Search for the cell housing the specified text and yield its (X, Y) center coordinate. 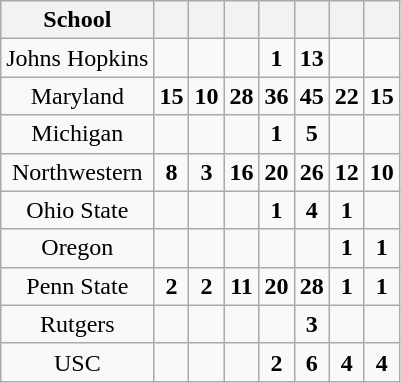
36 (276, 96)
School (78, 20)
12 (346, 172)
26 (312, 172)
13 (312, 58)
8 (172, 172)
22 (346, 96)
Rutgers (78, 324)
Michigan (78, 134)
Penn State (78, 286)
Ohio State (78, 210)
Maryland (78, 96)
Johns Hopkins (78, 58)
16 (242, 172)
Oregon (78, 248)
45 (312, 96)
6 (312, 362)
USC (78, 362)
5 (312, 134)
11 (242, 286)
Northwestern (78, 172)
